Provide the (x, y) coordinate of the cell's center where the given text is located.  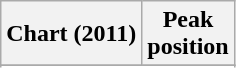
Chart (2011) (72, 34)
Peakposition (188, 34)
